For the text-containing cell, return its midpoint in [X, Y] coordinate format. 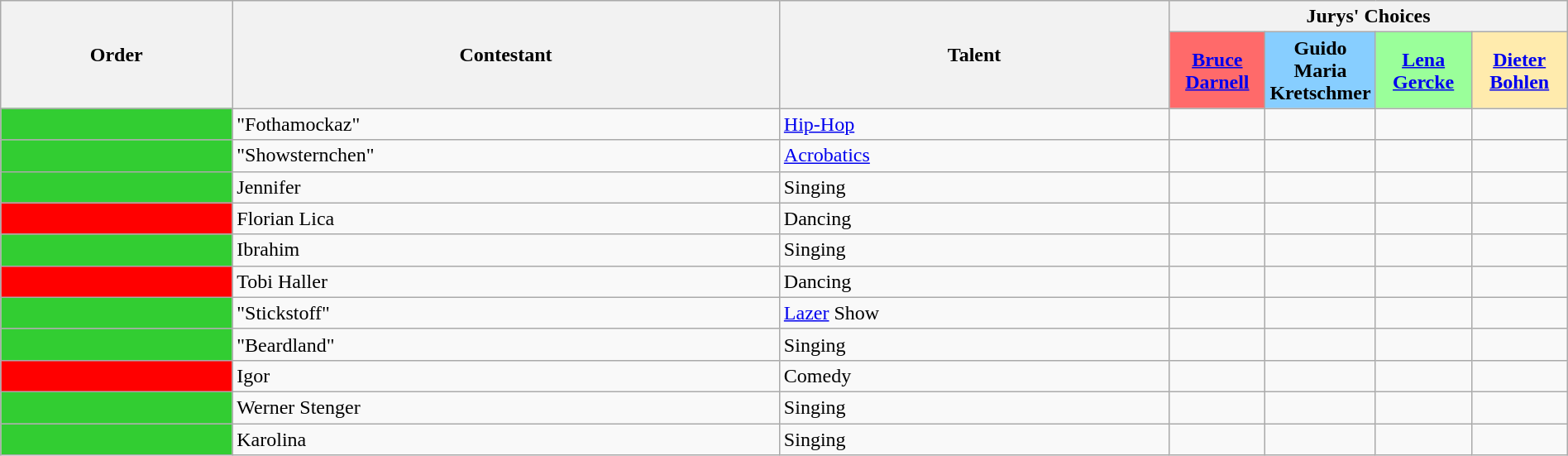
Igor [506, 376]
Dieter Bohlen [1519, 70]
Acrobatics [974, 156]
Hip-Hop [974, 124]
Comedy [974, 376]
Lena Gercke [1423, 70]
Guido Maria Kretschmer [1320, 70]
Ibrahim [506, 250]
Florian Lica [506, 218]
Order [117, 55]
"Fothamockaz" [506, 124]
"Stickstoff" [506, 313]
Talent [974, 55]
Karolina [506, 439]
Jennifer [506, 187]
Bruce Darnell [1217, 70]
Contestant [506, 55]
Lazer Show [974, 313]
Jurys' Choices [1368, 17]
"Beardland" [506, 344]
Werner Stenger [506, 407]
"Showsternchen" [506, 156]
Tobi Haller [506, 281]
